Determine the (X, Y) coordinate at the center of the cell enclosing the given text.  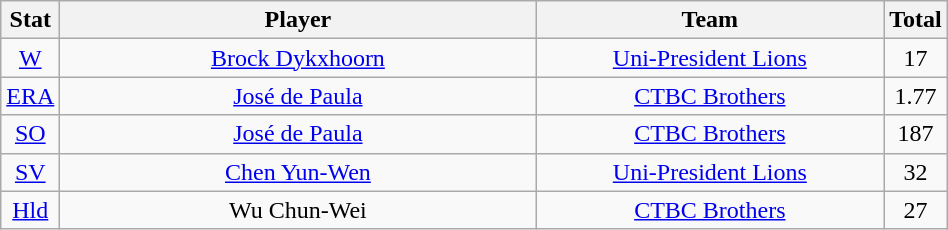
Brock Dykxhoorn (298, 58)
Total (916, 20)
187 (916, 134)
Team (710, 20)
SO (30, 134)
32 (916, 172)
17 (916, 58)
Chen Yun-Wen (298, 172)
W (30, 58)
Hld (30, 210)
Wu Chun-Wei (298, 210)
27 (916, 210)
ERA (30, 96)
Player (298, 20)
SV (30, 172)
Stat (30, 20)
1.77 (916, 96)
